Scan for the cell matching the given text and deliver its [x, y] coordinate at center. 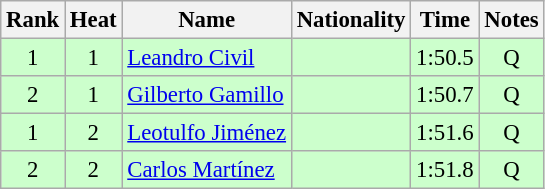
Heat [94, 20]
Carlos Martínez [206, 170]
Notes [512, 20]
1:51.6 [445, 133]
1:50.5 [445, 58]
Rank [33, 20]
Leandro Civil [206, 58]
1:51.8 [445, 170]
Nationality [350, 20]
Leotulfo Jiménez [206, 133]
1:50.7 [445, 95]
Time [445, 20]
Name [206, 20]
Gilberto Gamillo [206, 95]
